Locate the cell with the specified text and output its (X, Y) center coordinate. 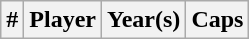
Year(s) (144, 20)
Caps (218, 20)
Player (63, 20)
# (12, 20)
